Scan for the cell matching the given text and deliver its (X, Y) coordinate at center. 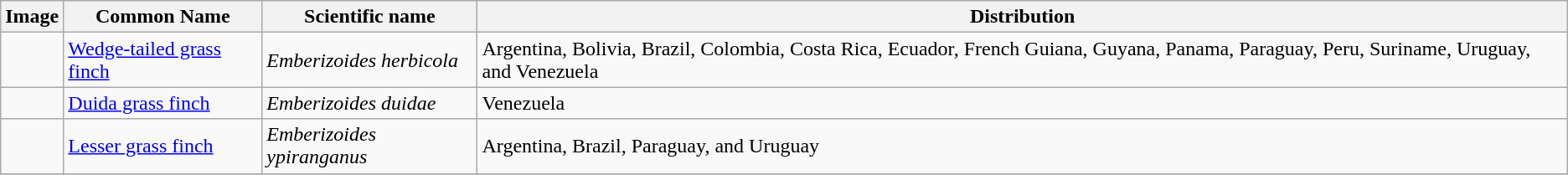
Emberizoides herbicola (370, 60)
Argentina, Bolivia, Brazil, Colombia, Costa Rica, Ecuador, French Guiana, Guyana, Panama, Paraguay, Peru, Suriname, Uruguay, and Venezuela (1022, 60)
Scientific name (370, 17)
Emberizoides ypiranganus (370, 146)
Argentina, Brazil, Paraguay, and Uruguay (1022, 146)
Venezuela (1022, 103)
Lesser grass finch (162, 146)
Duida grass finch (162, 103)
Common Name (162, 17)
Distribution (1022, 17)
Emberizoides duidae (370, 103)
Wedge-tailed grass finch (162, 60)
Image (32, 17)
